Provide the [x, y] coordinate of the cell's center where the given text is located.  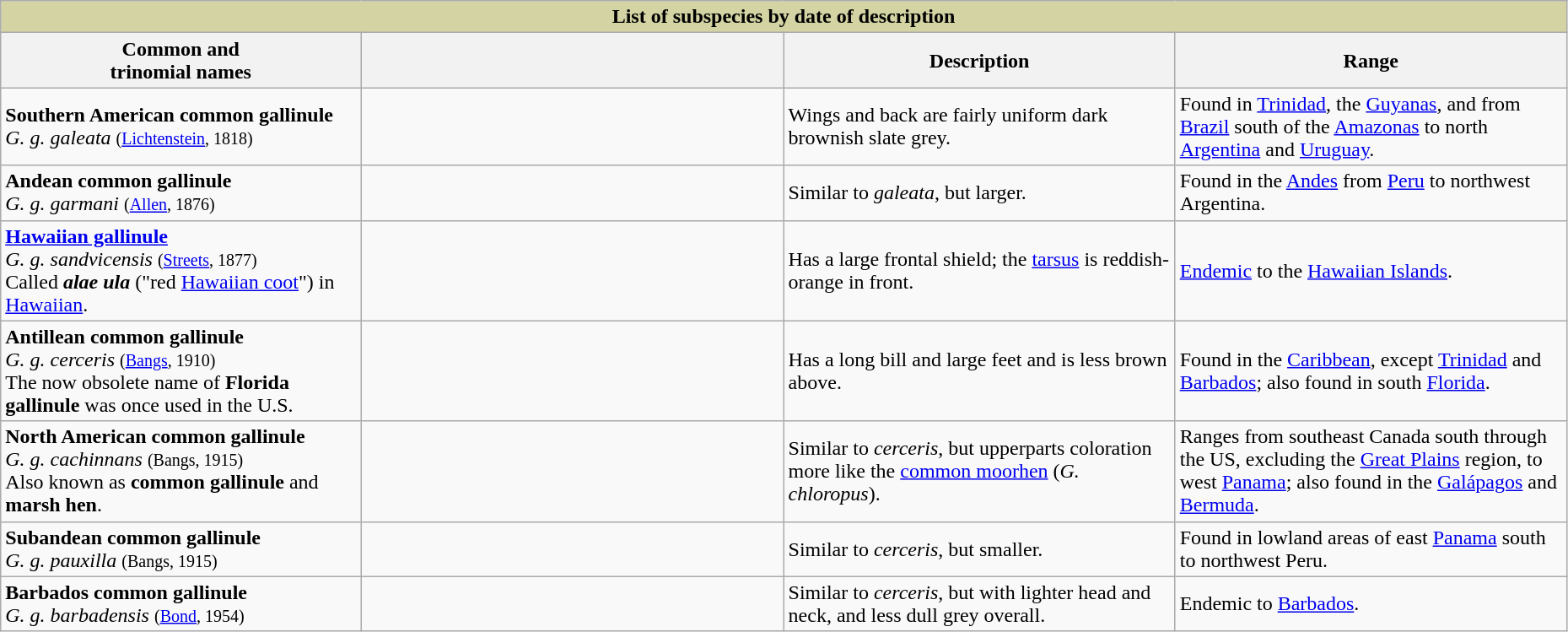
Andean common gallinuleG. g. garmani (Allen, 1876) [181, 192]
Antillean common gallinuleG. g. cerceris (Bangs, 1910)The now obsolete name of Florida gallinule was once used in the U.S. [181, 371]
Found in Trinidad, the Guyanas, and from Brazil south of the Amazonas to north Argentina and Uruguay. [1371, 127]
Description [979, 61]
Has a large frontal shield; the tarsus is reddish-orange in front. [979, 270]
Similar to cerceris, but smaller. [979, 548]
Hawaiian gallinuleG. g. sandvicensis (Streets, 1877)Called alae ula ("red Hawaiian coot") in Hawaiian. [181, 270]
Wings and back are fairly uniform dark brownish slate grey. [979, 127]
Barbados common gallinuleG. g. barbadensis (Bond, 1954) [181, 604]
Common andtrinomial names [181, 61]
Range [1371, 61]
Similar to cerceris, but with lighter head and neck, and less dull grey overall. [979, 604]
Subandean common gallinuleG. g. pauxilla (Bangs, 1915) [181, 548]
Ranges from southeast Canada south through the US, excluding the Great Plains region, to west Panama; also found in the Galápagos and Bermuda. [1371, 471]
Endemic to the Hawaiian Islands. [1371, 270]
Found in the Andes from Peru to northwest Argentina. [1371, 192]
Southern American common gallinuleG. g. galeata (Lichtenstein, 1818) [181, 127]
Found in lowland areas of east Panama south to northwest Peru. [1371, 548]
Endemic to Barbados. [1371, 604]
Found in the Caribbean, except Trinidad and Barbados; also found in south Florida. [1371, 371]
North American common gallinuleG. g. cachinnans (Bangs, 1915)Also known as common gallinule and marsh hen. [181, 471]
Similar to galeata, but larger. [979, 192]
Similar to cerceris, but upperparts coloration more like the common moorhen (G. chloropus). [979, 471]
List of subspecies by date of description [784, 17]
Has a long bill and large feet and is less brown above. [979, 371]
